Search for the cell housing the specified text and yield its (X, Y) center coordinate. 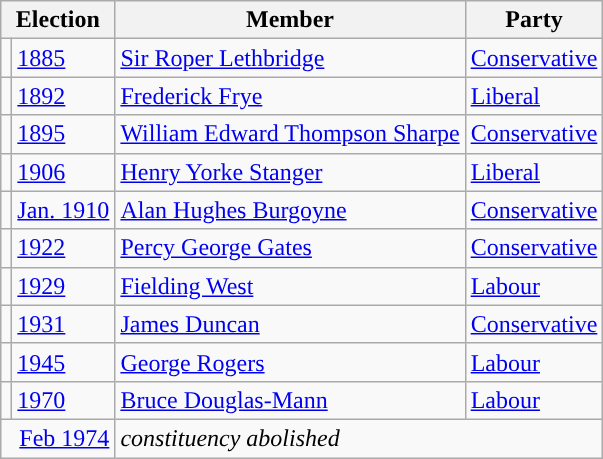
Feb 1974 (58, 438)
Jan. 1910 (64, 210)
1895 (64, 134)
constituency abolished (359, 438)
1931 (64, 324)
Frederick Frye (290, 96)
William Edward Thompson Sharpe (290, 134)
Bruce Douglas-Mann (290, 400)
Fielding West (290, 286)
James Duncan (290, 324)
1929 (64, 286)
Election (58, 20)
George Rogers (290, 362)
Party (534, 20)
Alan Hughes Burgoyne (290, 210)
1945 (64, 362)
1970 (64, 400)
Henry Yorke Stanger (290, 172)
Sir Roper Lethbridge (290, 58)
1892 (64, 96)
1922 (64, 248)
Member (290, 20)
1885 (64, 58)
1906 (64, 172)
Percy George Gates (290, 248)
